Identify which cell holds the provided text, then report its [x, y] central coordinate. 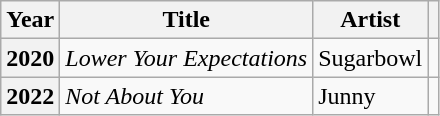
Junny [370, 96]
2022 [30, 96]
Artist [370, 20]
Not About You [186, 96]
2020 [30, 58]
Title [186, 20]
Lower Your Expectations [186, 58]
Year [30, 20]
Sugarbowl [370, 58]
